Detect which cell encompasses the target text, then output its (X, Y) center coordinate. 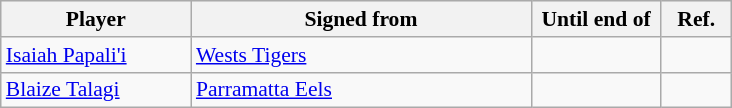
Wests Tigers (361, 55)
Ref. (696, 19)
Isaiah Papali'i (96, 55)
Until end of (596, 19)
Parramatta Eels (361, 90)
Signed from (361, 19)
Blaize Talagi (96, 90)
Player (96, 19)
